Detect which cell encompasses the target text, then output its (X, Y) center coordinate. 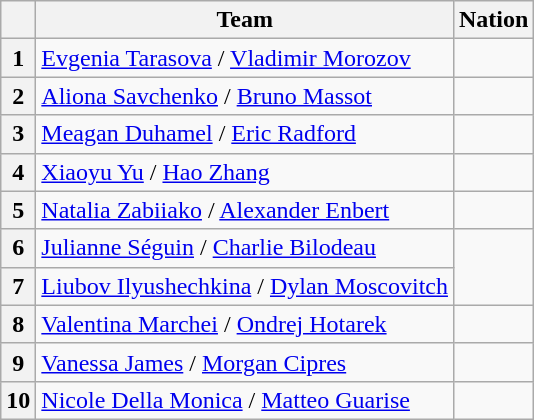
6 (18, 248)
Aliona Savchenko / Bruno Massot (245, 96)
Vanessa James / Morgan Cipres (245, 362)
9 (18, 362)
7 (18, 286)
Valentina Marchei / Ondrej Hotarek (245, 324)
Nation (493, 20)
8 (18, 324)
10 (18, 400)
3 (18, 134)
Team (245, 20)
2 (18, 96)
Natalia Zabiiako / Alexander Enbert (245, 210)
Meagan Duhamel / Eric Radford (245, 134)
Evgenia Tarasova / Vladimir Morozov (245, 58)
Liubov Ilyushechkina / Dylan Moscovitch (245, 286)
Julianne Séguin / Charlie Bilodeau (245, 248)
4 (18, 172)
Nicole Della Monica / Matteo Guarise (245, 400)
1 (18, 58)
Xiaoyu Yu / Hao Zhang (245, 172)
5 (18, 210)
